Extract the (x, y) coordinate from the center of the cell holding the provided text.  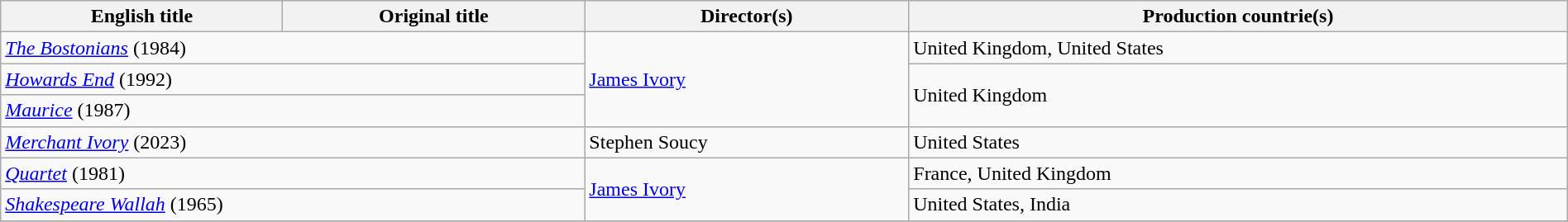
United States (1238, 142)
United Kingdom, United States (1238, 48)
Original title (433, 17)
United States, India (1238, 205)
Shakespeare Wallah (1965) (293, 205)
Stephen Soucy (747, 142)
Production countrie(s) (1238, 17)
United Kingdom (1238, 95)
Howards End (1992) (293, 79)
Maurice (1987) (293, 111)
Quartet (1981) (293, 173)
English title (142, 17)
Merchant Ivory (2023) (293, 142)
Director(s) (747, 17)
The Bostonians (1984) (293, 48)
France, United Kingdom (1238, 173)
